Locate the cell with the specified text and output its [X, Y] center coordinate. 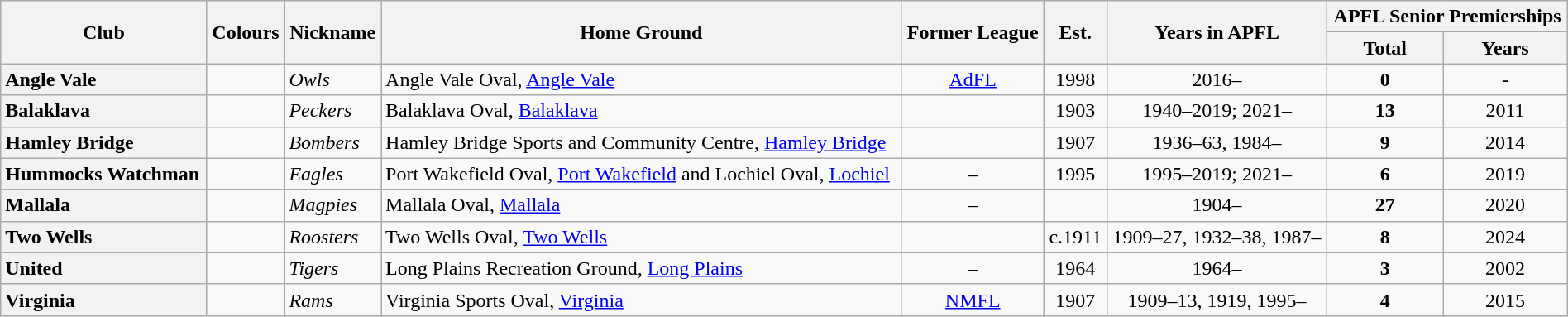
Bombers [332, 142]
13 [1385, 111]
Two Wells Oval, Two Wells [642, 237]
1995–2019; 2021– [1217, 174]
0 [1385, 79]
Club [104, 32]
2019 [1505, 174]
4 [1385, 300]
2011 [1505, 111]
2014 [1505, 142]
Years [1505, 48]
2002 [1505, 268]
AdFL [973, 79]
APFL Senior Premierships [1447, 17]
Angle Vale Oval, Angle Vale [642, 79]
1936–63, 1984– [1217, 142]
9 [1385, 142]
Two Wells [104, 237]
2024 [1505, 237]
Angle Vale [104, 79]
1964 [1075, 268]
Magpies [332, 205]
Owls [332, 79]
Former League [973, 32]
Peckers [332, 111]
c.1911 [1075, 237]
NMFL [973, 300]
Balaklava [104, 111]
Est. [1075, 32]
6 [1385, 174]
Roosters [332, 237]
2020 [1505, 205]
- [1505, 79]
Virginia Sports Oval, Virginia [642, 300]
2016– [1217, 79]
Eagles [332, 174]
Tigers [332, 268]
Colours [246, 32]
Mallala Oval, Mallala [642, 205]
Mallala [104, 205]
Home Ground [642, 32]
Nickname [332, 32]
1964– [1217, 268]
United [104, 268]
Virginia [104, 300]
1998 [1075, 79]
3 [1385, 268]
1909–13, 1919, 1995– [1217, 300]
Long Plains Recreation Ground, Long Plains [642, 268]
Rams [332, 300]
1995 [1075, 174]
Balaklava Oval, Balaklava [642, 111]
1909–27, 1932–38, 1987– [1217, 237]
Hamley Bridge [104, 142]
2015 [1505, 300]
1903 [1075, 111]
8 [1385, 237]
Hamley Bridge Sports and Community Centre, Hamley Bridge [642, 142]
27 [1385, 205]
Port Wakefield Oval, Port Wakefield and Lochiel Oval, Lochiel [642, 174]
Hummocks Watchman [104, 174]
Years in APFL [1217, 32]
1940–2019; 2021– [1217, 111]
1904– [1217, 205]
Total [1385, 48]
